Determine the [X, Y] coordinate at the center of the cell enclosing the given text.  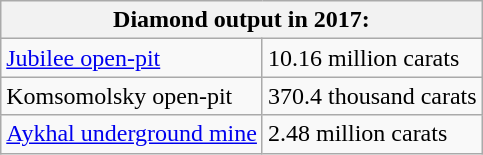
10.16 million carats [372, 58]
370.4 thousand carats [372, 96]
Aykhal underground mine [132, 134]
Komsomolsky open-pit [132, 96]
Jubilee open-pit [132, 58]
2.48 million carats [372, 134]
Diamond output in 2017: [242, 20]
